Return (X, Y) of the center of cell containing provided text 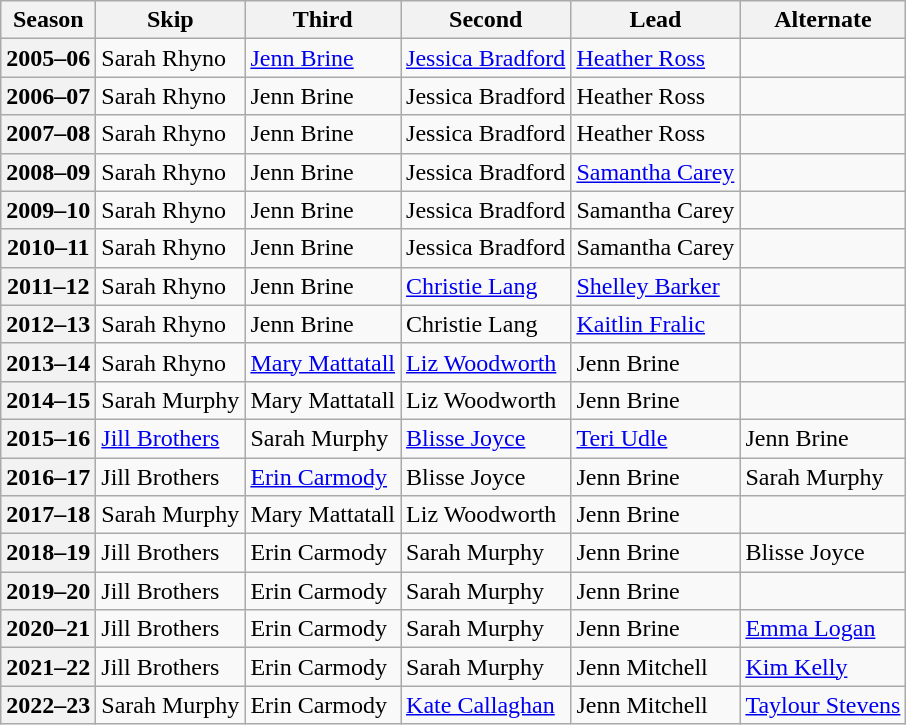
2016–17 (48, 477)
2013–14 (48, 362)
Kate Callaghan (486, 705)
2009–10 (48, 210)
Third (323, 20)
Second (486, 20)
Kaitlin Fralic (656, 324)
2010–11 (48, 248)
2014–15 (48, 400)
2017–18 (48, 515)
2019–20 (48, 591)
Shelley Barker (656, 286)
Alternate (823, 20)
2022–23 (48, 705)
2018–19 (48, 553)
2015–16 (48, 438)
2011–12 (48, 286)
Lead (656, 20)
2007–08 (48, 134)
2020–21 (48, 629)
2005–06 (48, 58)
Taylour Stevens (823, 705)
Kim Kelly (823, 667)
Season (48, 20)
Teri Udle (656, 438)
Emma Logan (823, 629)
Skip (170, 20)
2012–13 (48, 324)
2006–07 (48, 96)
2008–09 (48, 172)
2021–22 (48, 667)
